Find where the given text appears and provide that cell's center as (X, Y) coordinate. 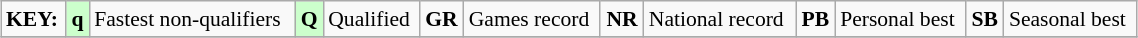
SB (985, 19)
Q (309, 19)
Qualified (371, 19)
GR (442, 19)
NR (622, 19)
Games record (532, 19)
PB (816, 19)
Fastest non-qualifiers (192, 19)
Personal best (900, 19)
National record (720, 19)
q (78, 19)
KEY: (34, 19)
Seasonal best (1070, 19)
